Search for the cell housing the specified text and yield its [X, Y] center coordinate. 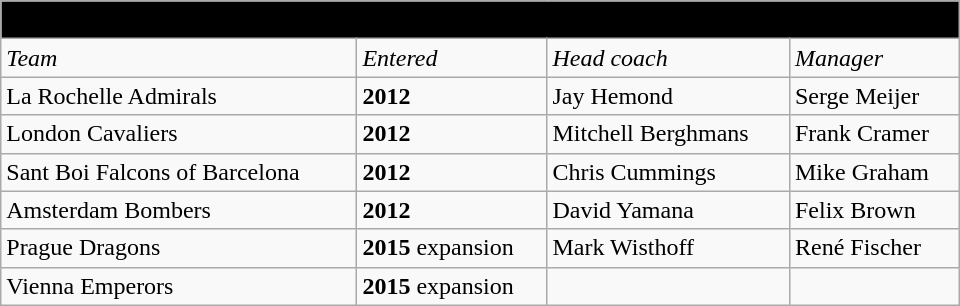
Manager [874, 58]
Serge Meijer [874, 96]
London Cavaliers [179, 134]
La Rochelle Admirals [179, 96]
Prague Dragons [179, 248]
Jay Hemond [668, 96]
Mitchell Berghmans [668, 134]
Sant Boi Falcons of Barcelona [179, 172]
Amsterdam Bombers [179, 210]
Collegiate Baseball League Europe [480, 20]
Frank Cramer [874, 134]
David Yamana [668, 210]
René Fischer [874, 248]
Mark Wisthoff [668, 248]
Team [179, 58]
Entered [452, 58]
Felix Brown [874, 210]
Mike Graham [874, 172]
Vienna Emperors [179, 286]
Head coach [668, 58]
Chris Cummings [668, 172]
